Locate the cell with the specified text and output its (x, y) center coordinate. 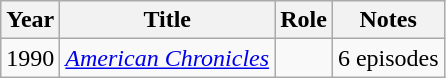
1990 (30, 58)
Role (304, 20)
American Chronicles (168, 58)
Title (168, 20)
6 episodes (388, 58)
Notes (388, 20)
Year (30, 20)
